Return the (X, Y) coordinate for the center point of the cell that contains the specified text.  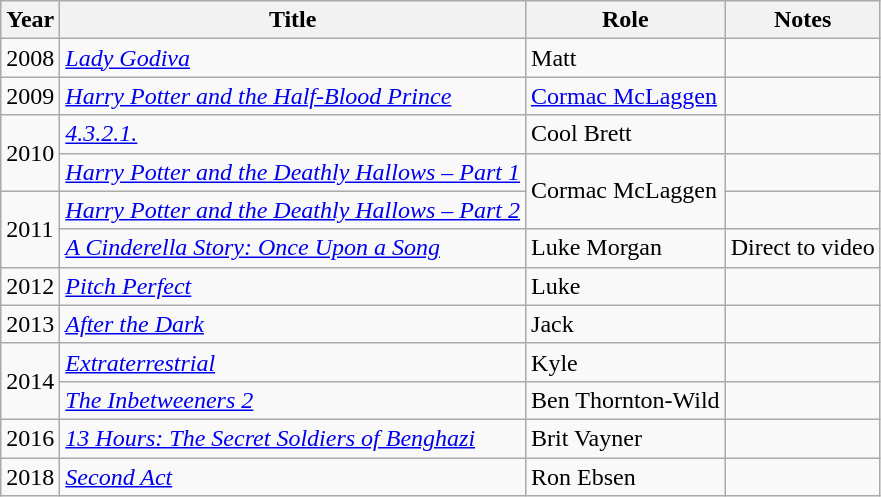
After the Dark (293, 324)
Role (626, 20)
2008 (30, 58)
Ron Ebsen (626, 477)
Harry Potter and the Deathly Hallows – Part 2 (293, 210)
Harry Potter and the Deathly Hallows – Part 1 (293, 172)
Direct to video (802, 248)
Harry Potter and the Half-Blood Prince (293, 96)
The Inbetweeners 2 (293, 400)
Cool Brett (626, 134)
4.3.2.1. (293, 134)
Kyle (626, 362)
Second Act (293, 477)
Luke Morgan (626, 248)
Luke (626, 286)
2014 (30, 381)
2018 (30, 477)
Ben Thornton-Wild (626, 400)
2012 (30, 286)
Matt (626, 58)
2011 (30, 229)
13 Hours: The Secret Soldiers of Benghazi (293, 438)
Title (293, 20)
2013 (30, 324)
Extraterrestrial (293, 362)
Lady Godiva (293, 58)
Notes (802, 20)
2010 (30, 153)
Pitch Perfect (293, 286)
A Cinderella Story: Once Upon a Song (293, 248)
Year (30, 20)
Jack (626, 324)
Brit Vayner (626, 438)
2016 (30, 438)
2009 (30, 96)
